Locate the cell with the specified text and output its (X, Y) center coordinate. 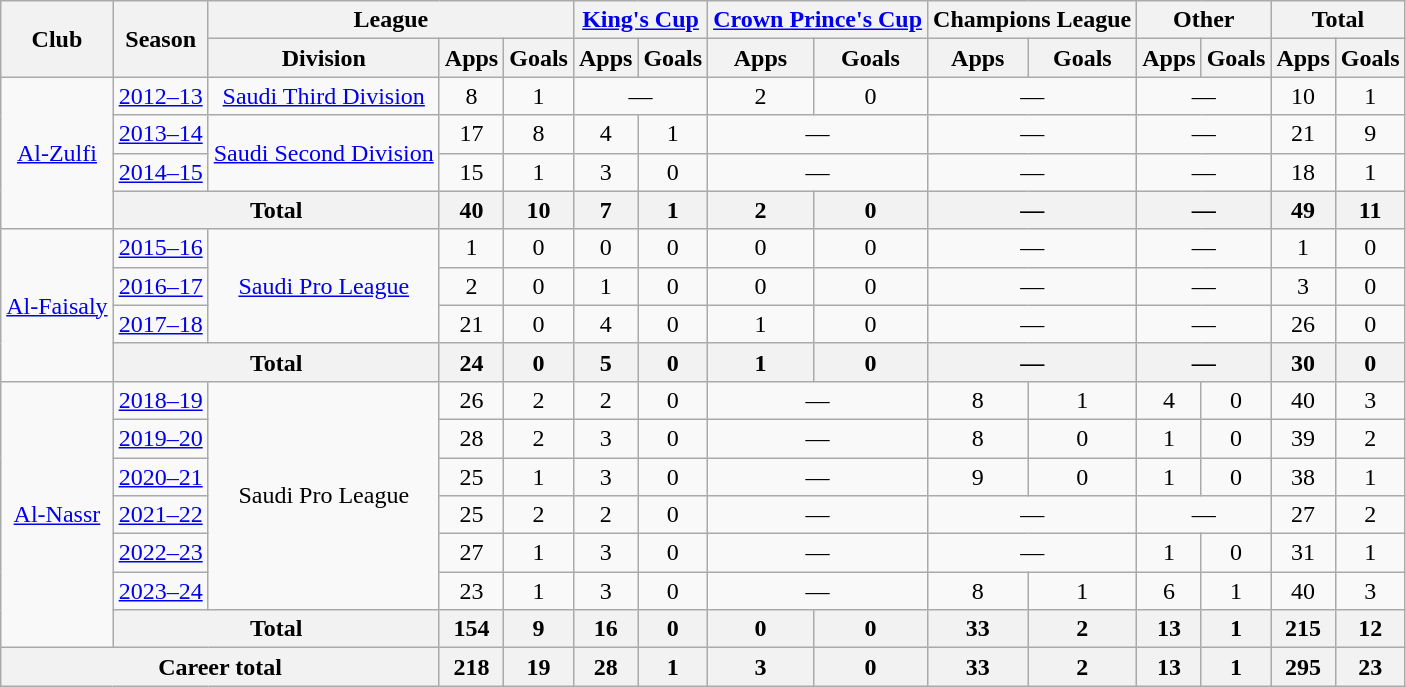
2020–21 (160, 477)
League (390, 20)
2017–18 (160, 324)
2014–15 (160, 172)
Season (160, 39)
49 (1303, 210)
7 (605, 210)
Division (324, 58)
6 (1169, 591)
Champions League (1032, 20)
16 (605, 629)
15 (471, 172)
39 (1303, 438)
Al-Nassr (57, 514)
11 (1370, 210)
19 (539, 667)
2012–13 (160, 96)
2019–20 (160, 438)
Al-Faisaly (57, 305)
2022–23 (160, 553)
5 (605, 362)
2013–14 (160, 134)
Saudi Third Division (324, 96)
154 (471, 629)
2023–24 (160, 591)
218 (471, 667)
295 (1303, 667)
Career total (220, 667)
Crown Prince's Cup (818, 20)
Saudi Second Division (324, 153)
Al-Zulfi (57, 153)
31 (1303, 553)
Club (57, 39)
2016–17 (160, 286)
17 (471, 134)
38 (1303, 477)
2015–16 (160, 248)
2021–22 (160, 515)
Other (1204, 20)
24 (471, 362)
King's Cup (640, 20)
12 (1370, 629)
18 (1303, 172)
215 (1303, 629)
30 (1303, 362)
2018–19 (160, 400)
